Search for the cell housing the specified text and yield its [X, Y] center coordinate. 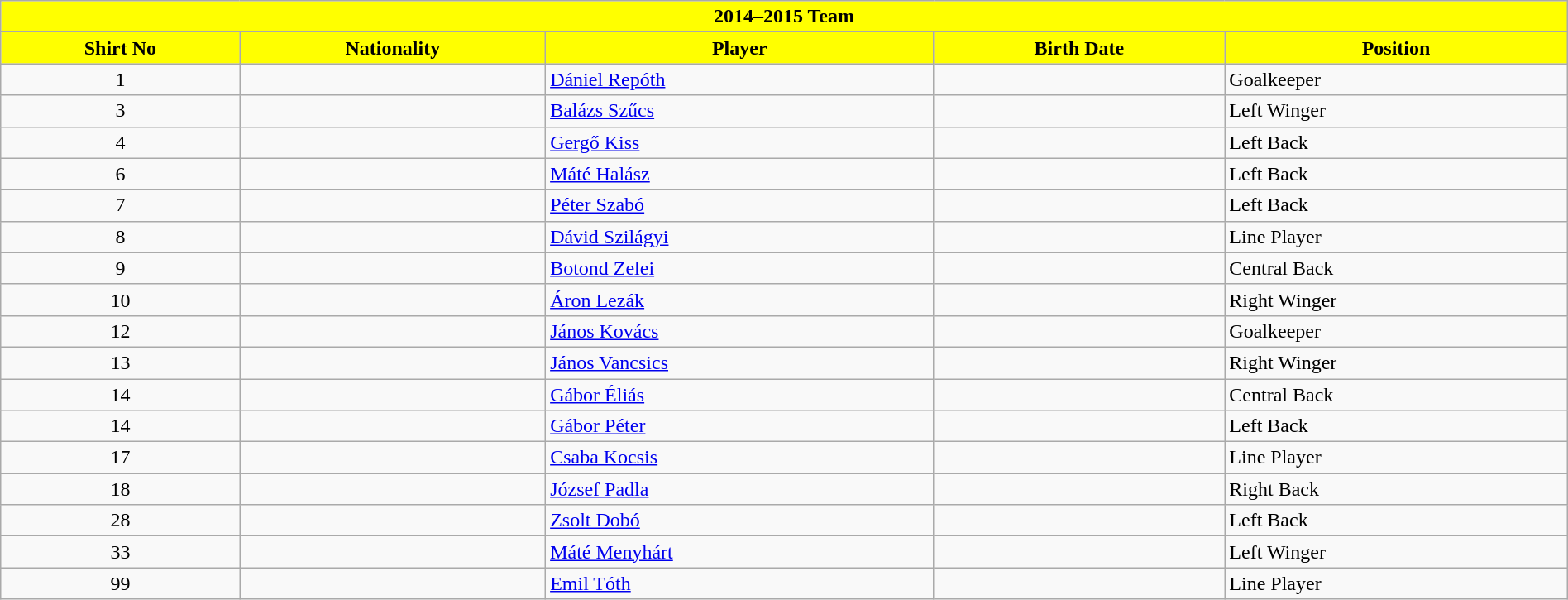
János Vancsics [739, 362]
99 [121, 583]
Máté Halász [739, 174]
1 [121, 79]
Áron Lezák [739, 300]
Right Back [1396, 489]
Nationality [393, 48]
4 [121, 142]
Gergő Kiss [739, 142]
6 [121, 174]
9 [121, 268]
Máté Menyhárt [739, 552]
18 [121, 489]
33 [121, 552]
13 [121, 362]
Balázs Szűcs [739, 111]
Player [739, 48]
Position [1396, 48]
Gábor Éliás [739, 395]
12 [121, 331]
Dávid Szilágyi [739, 237]
Péter Szabó [739, 205]
7 [121, 205]
József Padla [739, 489]
17 [121, 458]
János Kovács [739, 331]
Shirt No [121, 48]
2014–2015 Team [784, 17]
8 [121, 237]
Gábor Péter [739, 426]
10 [121, 300]
Csaba Kocsis [739, 458]
Dániel Repóth [739, 79]
28 [121, 521]
Birth Date [1079, 48]
Zsolt Dobó [739, 521]
3 [121, 111]
Emil Tóth [739, 583]
Botond Zelei [739, 268]
